Locate the cell with the specified text and output its [X, Y] center coordinate. 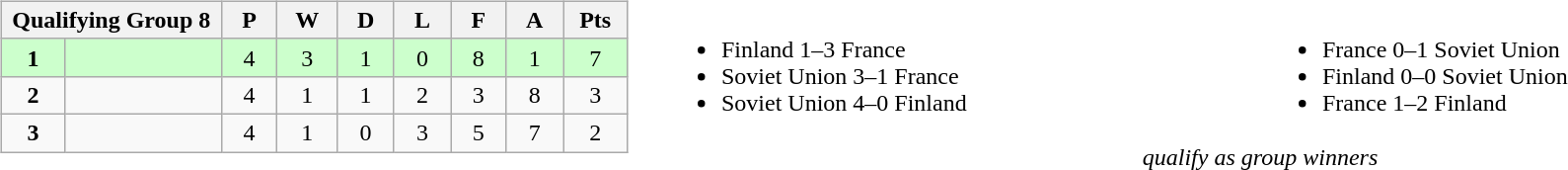
Qualifying Group 8 [111, 20]
L [422, 20]
Pts [596, 20]
A [535, 20]
D [366, 20]
P [249, 20]
F [479, 20]
W [308, 20]
5 [479, 132]
